Identify which cell holds the provided text, then report its (x, y) central coordinate. 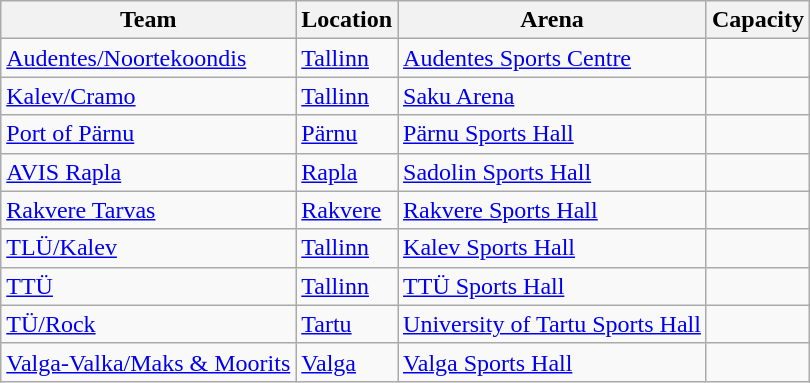
Kalev/Cramo (148, 96)
Rakvere Tarvas (148, 210)
TLÜ/Kalev (148, 248)
Pärnu (347, 134)
Saku Arena (552, 96)
TTÜ Sports Hall (552, 286)
Arena (552, 20)
Team (148, 20)
Location (347, 20)
Rakvere Sports Hall (552, 210)
TTÜ (148, 286)
Valga (347, 362)
Rakvere (347, 210)
AVIS Rapla (148, 172)
TÜ/Rock (148, 324)
Port of Pärnu (148, 134)
Sadolin Sports Hall (552, 172)
Rapla (347, 172)
Audentes/Noortekoondis (148, 58)
Pärnu Sports Hall (552, 134)
Tartu (347, 324)
Audentes Sports Centre (552, 58)
Kalev Sports Hall (552, 248)
Valga Sports Hall (552, 362)
Valga-Valka/Maks & Moorits (148, 362)
University of Tartu Sports Hall (552, 324)
Capacity (758, 20)
